Locate the cell with the specified text and output its (x, y) center coordinate. 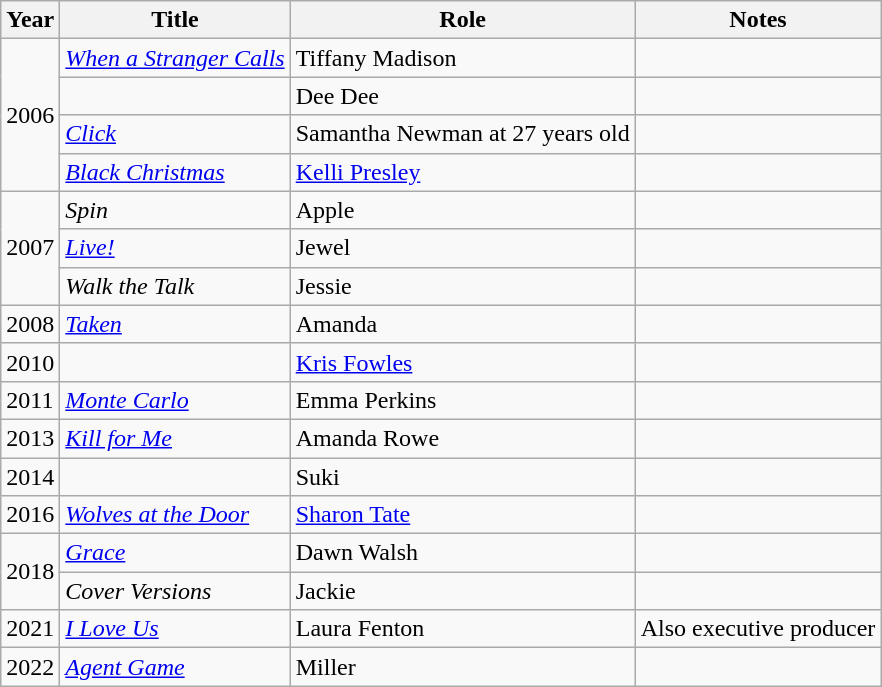
2022 (30, 667)
2021 (30, 629)
Kill for Me (175, 438)
Kelli Presley (462, 172)
Black Christmas (175, 172)
2011 (30, 400)
Role (462, 20)
Jackie (462, 591)
Suki (462, 477)
Samantha Newman at 27 years old (462, 134)
Kris Fowles (462, 362)
2008 (30, 324)
Monte Carlo (175, 400)
Amanda (462, 324)
Tiffany Madison (462, 58)
Amanda Rowe (462, 438)
Apple (462, 210)
2007 (30, 248)
Cover Versions (175, 591)
2018 (30, 572)
2006 (30, 115)
Wolves at the Door (175, 515)
Taken (175, 324)
I Love Us (175, 629)
Sharon Tate (462, 515)
Also executive producer (758, 629)
Live! (175, 248)
Spin (175, 210)
Miller (462, 667)
Click (175, 134)
Dee Dee (462, 96)
2013 (30, 438)
Agent Game (175, 667)
Notes (758, 20)
Jewel (462, 248)
2016 (30, 515)
Dawn Walsh (462, 553)
Laura Fenton (462, 629)
2010 (30, 362)
Emma Perkins (462, 400)
Jessie (462, 286)
Grace (175, 553)
Title (175, 20)
2014 (30, 477)
Walk the Talk (175, 286)
When a Stranger Calls (175, 58)
Year (30, 20)
